Search for the cell housing the specified text and yield its (x, y) center coordinate. 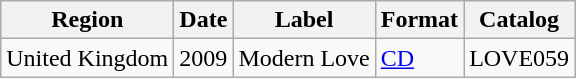
United Kingdom (88, 58)
Catalog (520, 20)
Modern Love (304, 58)
2009 (204, 58)
CD (419, 58)
Label (304, 20)
Date (204, 20)
LOVE059 (520, 58)
Format (419, 20)
Region (88, 20)
